Search for the cell housing the specified text and yield its [x, y] center coordinate. 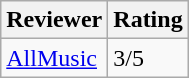
Rating [148, 20]
Reviewer [54, 20]
3/5 [148, 58]
AllMusic [54, 58]
